Search for the cell housing the specified text and yield its (x, y) center coordinate. 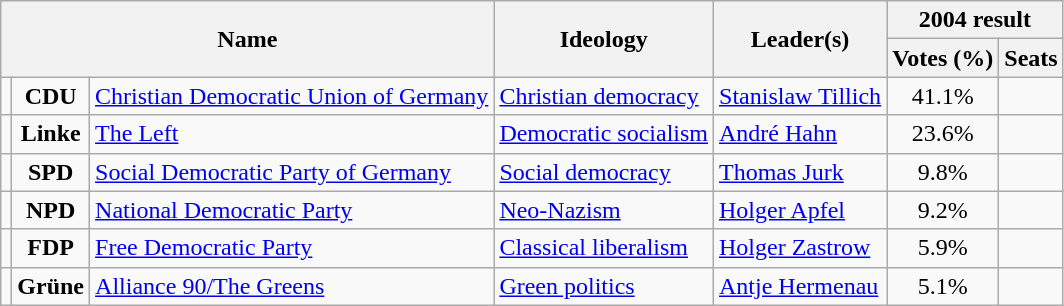
Linke (51, 134)
Free Democratic Party (292, 248)
Holger Zastrow (800, 248)
41.1% (943, 96)
Christian Democratic Union of Germany (292, 96)
9.8% (943, 172)
Neo-Nazism (604, 210)
9.2% (943, 210)
Green politics (604, 286)
5.9% (943, 248)
Name (248, 39)
Alliance 90/The Greens (292, 286)
André Hahn (800, 134)
SPD (51, 172)
Votes (%) (943, 58)
Holger Apfel (800, 210)
Antje Hermenau (800, 286)
Classical liberalism (604, 248)
Seats (1031, 58)
NPD (51, 210)
5.1% (943, 286)
23.6% (943, 134)
Social Democratic Party of Germany (292, 172)
Stanislaw Tillich (800, 96)
The Left (292, 134)
Democratic socialism (604, 134)
Ideology (604, 39)
Leader(s) (800, 39)
2004 result (976, 20)
CDU (51, 96)
Social democracy (604, 172)
National Democratic Party (292, 210)
Thomas Jurk (800, 172)
Christian democracy (604, 96)
FDP (51, 248)
Grüne (51, 286)
